Find where the given text appears and provide that cell's center as (x, y) coordinate. 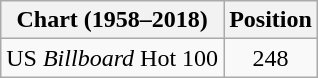
Position (271, 20)
US Billboard Hot 100 (112, 58)
248 (271, 58)
Chart (1958–2018) (112, 20)
